Detect which cell encompasses the target text, then output its (x, y) center coordinate. 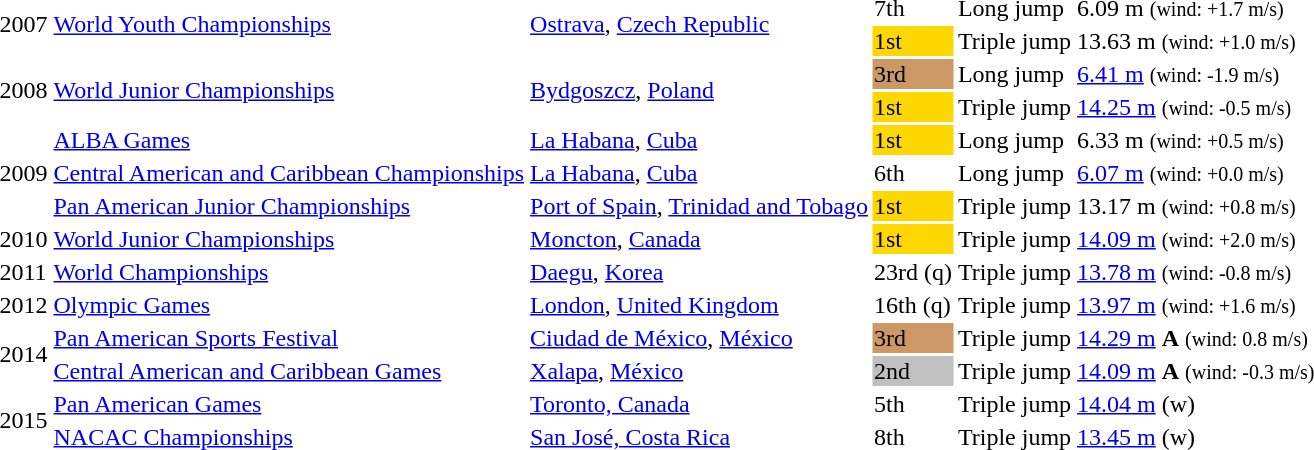
Pan American Junior Championships (289, 206)
Daegu, Korea (700, 272)
London, United Kingdom (700, 305)
16th (q) (912, 305)
World Championships (289, 272)
Toronto, Canada (700, 404)
Bydgoszcz, Poland (700, 90)
5th (912, 404)
Ciudad de México, México (700, 338)
Moncton, Canada (700, 239)
2nd (912, 371)
Olympic Games (289, 305)
Port of Spain, Trinidad and Tobago (700, 206)
6th (912, 173)
Central American and Caribbean Games (289, 371)
ALBA Games (289, 140)
23rd (q) (912, 272)
Xalapa, México (700, 371)
Pan American Sports Festival (289, 338)
Central American and Caribbean Championships (289, 173)
Pan American Games (289, 404)
